Determine the (x, y) coordinate at the center of the cell enclosing the given text.  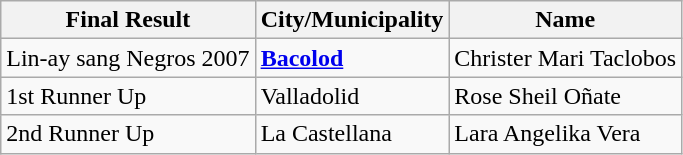
Valladolid (352, 96)
La Castellana (352, 134)
1st Runner Up (128, 96)
Bacolod (352, 58)
Lin-ay sang Negros 2007 (128, 58)
Christer Mari Taclobos (566, 58)
Final Result (128, 20)
Rose Sheil Oñate (566, 96)
City/Municipality (352, 20)
Name (566, 20)
2nd Runner Up (128, 134)
Lara Angelika Vera (566, 134)
